Return the (X, Y) coordinate for the center point of the cell that contains the specified text.  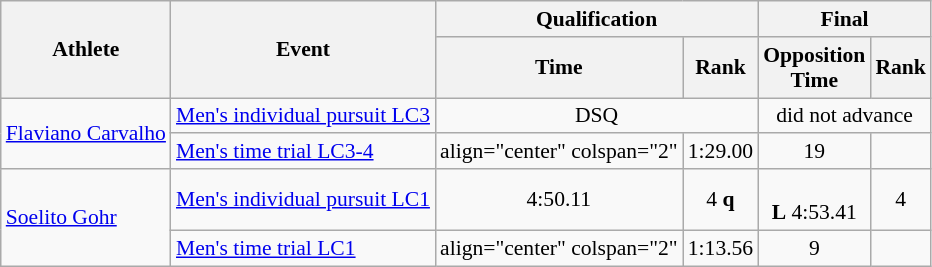
19 (814, 152)
Men's time trial LC3-4 (303, 152)
Soelito Gohr (86, 218)
4 q (720, 200)
4 (900, 200)
OppositionTime (814, 68)
9 (814, 248)
1:13.56 (720, 248)
Athlete (86, 50)
Time (559, 68)
Event (303, 50)
DSQ (596, 116)
Men's time trial LC1 (303, 248)
Men's individual pursuit LC1 (303, 200)
Qualification (596, 19)
Men's individual pursuit LC3 (303, 116)
L 4:53.41 (814, 200)
did not advance (844, 116)
4:50.11 (559, 200)
Flaviano Carvalho (86, 134)
1:29.00 (720, 152)
Final (844, 19)
